Output the [x, y] coordinate of the center of the cell containing the given text.  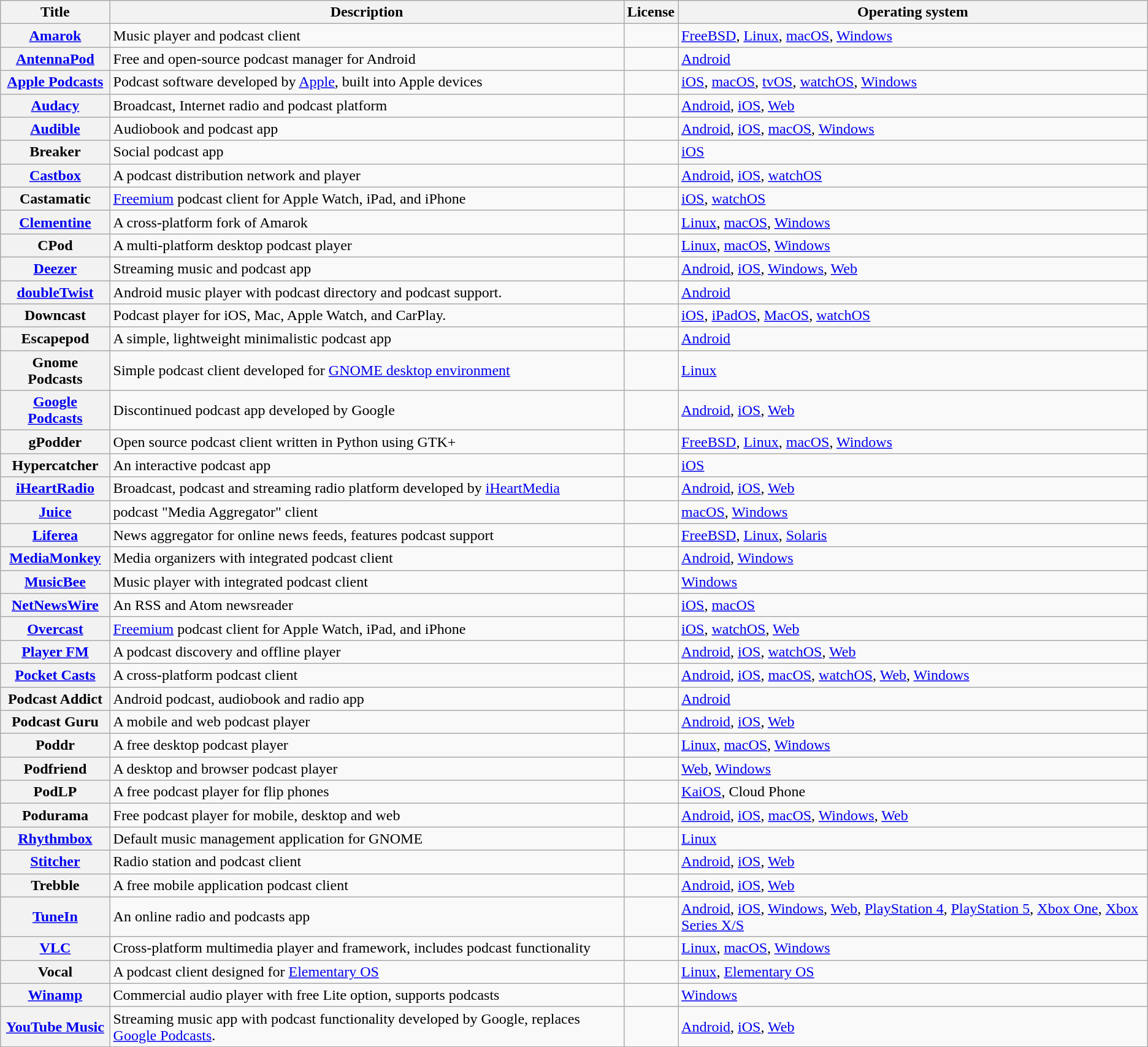
Podcast Guru [55, 722]
Web, Windows [913, 769]
Simple podcast client developed for GNOME desktop environment [367, 370]
Android, iOS, watchOS [913, 175]
Clementine [55, 222]
Audiobook and podcast app [367, 129]
Hypercatcher [55, 465]
PodLP [55, 792]
Free and open-source podcast manager for Android [367, 59]
Default music management application for GNOME [367, 839]
CPod [55, 245]
A mobile and web podcast player [367, 722]
YouTube Music [55, 1026]
iOS, macOS [913, 605]
Poddr [55, 745]
Music player and podcast client [367, 36]
Broadcast, podcast and streaming radio platform developed by iHeartMedia [367, 489]
A free desktop podcast player [367, 745]
License [651, 12]
Media organizers with integrated podcast client [367, 558]
Android music player with podcast directory and podcast support. [367, 292]
A free mobile application podcast client [367, 885]
A cross-platform podcast client [367, 675]
Audible [55, 129]
A free podcast player for flip phones [367, 792]
Podcast Addict [55, 698]
iOS, watchOS [913, 199]
gPodder [55, 442]
Winamp [55, 995]
TuneIn [55, 917]
A podcast client designed for Elementary OS [367, 972]
KaiOS, Cloud Phone [913, 792]
Streaming music app with podcast functionality developed by Google, replaces Google Podcasts. [367, 1026]
Android, iOS, macOS, watchOS, Web, Windows [913, 675]
Android podcast, audiobook and radio app [367, 698]
Podcast player for iOS, Mac, Apple Watch, and CarPlay. [367, 316]
macOS, Windows [913, 512]
Audacy [55, 105]
News aggregator for online news feeds, features podcast support [367, 535]
Google Podcasts [55, 411]
Podurama [55, 815]
Castbox [55, 175]
Vocal [55, 972]
podcast "Media Aggregator" client [367, 512]
Apple Podcasts [55, 82]
Pocket Casts [55, 675]
Overcast [55, 628]
Title [55, 12]
Deezer [55, 268]
Android, iOS, macOS, Windows, Web [913, 815]
Android, iOS, Windows, Web, PlayStation 4, PlayStation 5, Xbox One, Xbox Series X/S [913, 917]
Juice [55, 512]
A simple, lightweight minimalistic podcast app [367, 339]
Castamatic [55, 199]
MediaMonkey [55, 558]
VLC [55, 948]
A podcast distribution network and player [367, 175]
Streaming music and podcast app [367, 268]
Cross-platform multimedia player and framework, includes podcast functionality [367, 948]
An RSS and Atom newsreader [367, 605]
FreeBSD, Linux, Solaris [913, 535]
Player FM [55, 652]
Social podcast app [367, 152]
iOS, watchOS, Web [913, 628]
Android, iOS, Windows, Web [913, 268]
doubleTwist [55, 292]
Open source podcast client written in Python using GTK+ [367, 442]
An online radio and podcasts app [367, 917]
Discontinued podcast app developed by Google [367, 411]
Rhythmbox [55, 839]
Android, iOS, macOS, Windows [913, 129]
A cross-platform fork of Amarok [367, 222]
Music player with integrated podcast client [367, 582]
Downcast [55, 316]
Description [367, 12]
iHeartRadio [55, 489]
Gnome Podcasts [55, 370]
Liferea [55, 535]
Android, Windows [913, 558]
iOS, iPadOS, MacOS, watchOS [913, 316]
NetNewsWire [55, 605]
Commercial audio player with free Lite option, supports podcasts [367, 995]
Linux, Elementary OS [913, 972]
A desktop and browser podcast player [367, 769]
AntennaPod [55, 59]
Trebble [55, 885]
Podcast software developed by Apple, built into Apple devices [367, 82]
Broadcast, Internet radio and podcast platform [367, 105]
Breaker [55, 152]
Free podcast player for mobile, desktop and web [367, 815]
iOS, macOS, tvOS, watchOS, Windows [913, 82]
Operating system [913, 12]
Podfriend [55, 769]
A podcast discovery and offline player [367, 652]
MusicBee [55, 582]
Amarok [55, 36]
An interactive podcast app [367, 465]
Radio station and podcast client [367, 862]
Stitcher [55, 862]
Escapepod [55, 339]
A multi-platform desktop podcast player [367, 245]
Android, iOS, watchOS, Web [913, 652]
